Return the [x, y] coordinate for the center point of the cell that contains the specified text.  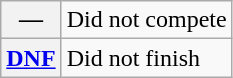
DNF [31, 58]
Did not finish [146, 58]
Did not compete [146, 20]
— [31, 20]
